Identify which cell holds the provided text, then report its (X, Y) central coordinate. 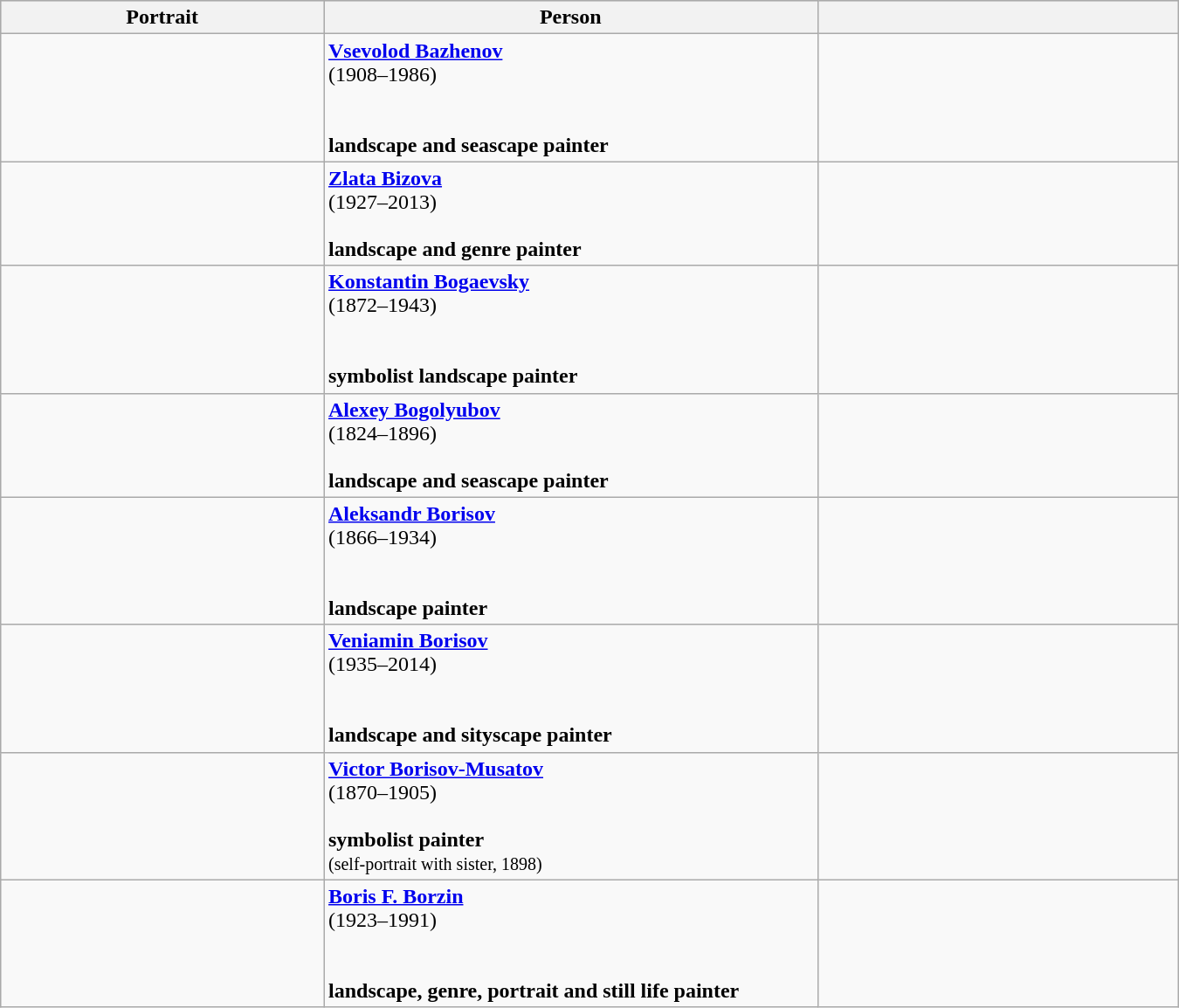
Alexey Bogolyubov (1824–1896)landscape and seascape painter (570, 445)
Aleksandr Borisov(1866–1934)landscape painter (570, 561)
Portrait (162, 17)
Boris F. Borzin (1923–1991)landscape, genre, portrait and still life painter (570, 943)
Vsevolod Bazhenov (1908–1986)landscape and seascape painter (570, 98)
Veniamin Borisov (1935–2014)landscape and sityscape painter (570, 688)
Person (570, 17)
Konstantin Bogaevsky(1872–1943)symbolist landscape painter (570, 329)
Zlata Bizova (1927–2013)landscape and genre painter (570, 213)
Victor Borisov-Musatov(1870–1905)symbolist painter(self-portrait with sister, 1898) (570, 816)
